Provide the (x, y) coordinate of the cell's center where the given text is located.  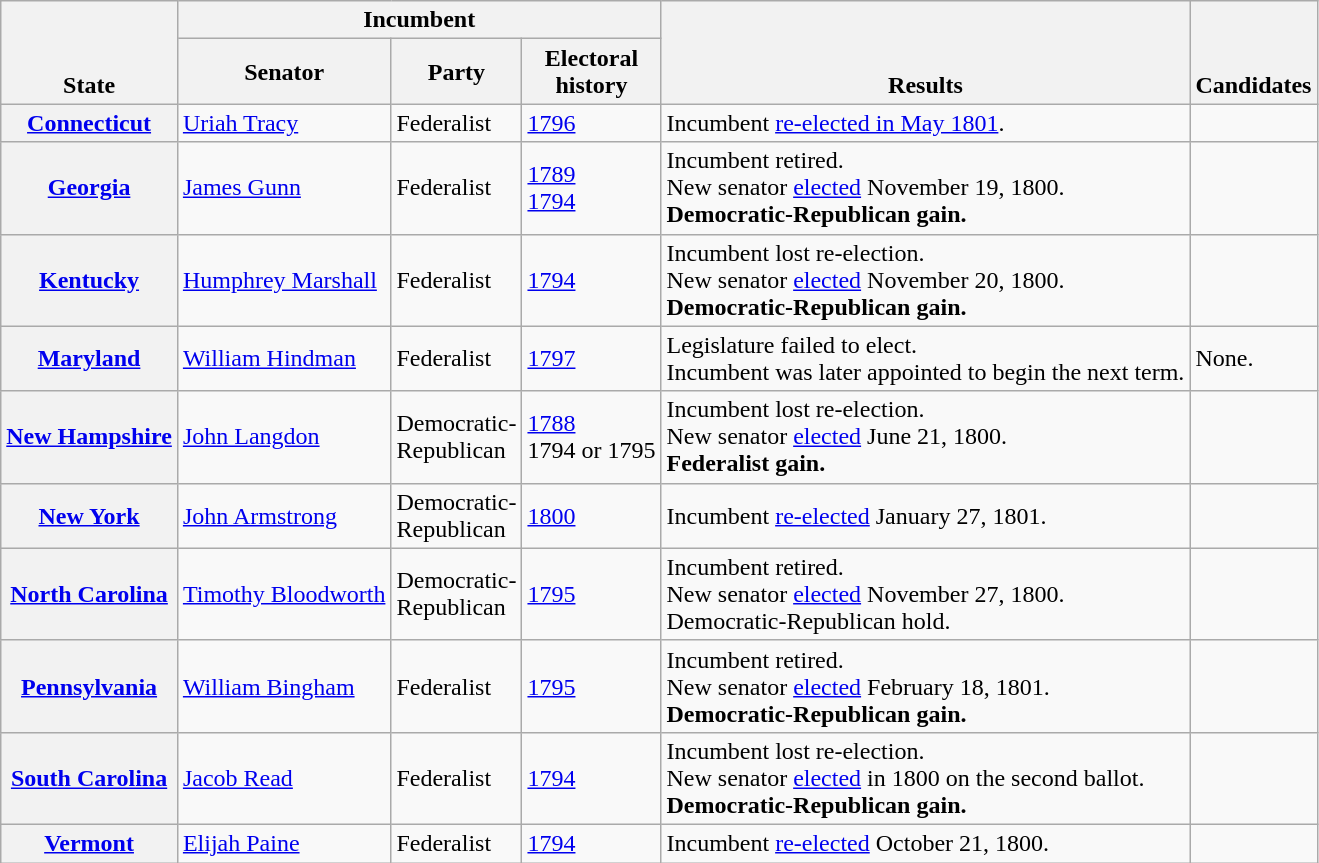
Timothy Bloodworth (284, 594)
William Hindman (284, 358)
Party (456, 72)
Legislature failed to elect.Incumbent was later appointed to begin the next term. (926, 358)
17881794 or 1795 (592, 437)
1797 (592, 358)
Vermont (90, 843)
State (90, 52)
Elijah Paine (284, 843)
North Carolina (90, 594)
Humphrey Marshall (284, 280)
17891794 (592, 188)
1800 (592, 516)
William Bingham (284, 686)
Electoralhistory (592, 72)
New York (90, 516)
Maryland (90, 358)
1796 (592, 123)
None. (1254, 358)
Incumbent retired.New senator elected February 18, 1801.Democratic-Republican gain. (926, 686)
Incumbent lost re-election.New senator elected November 20, 1800.Democratic-Republican gain. (926, 280)
Incumbent (419, 20)
Jacob Read (284, 778)
Incumbent lost re-election.New senator elected June 21, 1800.Federalist gain. (926, 437)
John Langdon (284, 437)
Georgia (90, 188)
Incumbent retired.New senator elected November 27, 1800.Democratic-Republican hold. (926, 594)
South Carolina (90, 778)
Connecticut (90, 123)
Incumbent lost re-election.New senator elected in 1800 on the second ballot.Democratic-Republican gain. (926, 778)
Uriah Tracy (284, 123)
Kentucky (90, 280)
John Armstrong (284, 516)
Senator (284, 72)
James Gunn (284, 188)
Pennsylvania (90, 686)
Incumbent re-elected in May 1801. (926, 123)
Incumbent re-elected January 27, 1801. (926, 516)
Incumbent re-elected October 21, 1800. (926, 843)
Results (926, 52)
Incumbent retired.New senator elected November 19, 1800.Democratic-Republican gain. (926, 188)
Candidates (1254, 52)
New Hampshire (90, 437)
